Return [X, Y] of the center of cell containing provided text 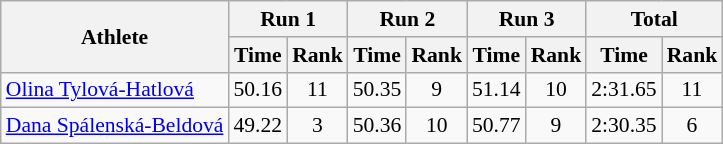
49.22 [258, 126]
Olina Tylová-Hatlová [115, 90]
51.14 [496, 90]
50.36 [378, 126]
50.35 [378, 90]
Run 3 [526, 19]
6 [692, 126]
Run 1 [288, 19]
Dana Spálenská-Beldová [115, 126]
Athlete [115, 36]
50.16 [258, 90]
50.77 [496, 126]
2:30.35 [624, 126]
3 [318, 126]
2:31.65 [624, 90]
Run 2 [408, 19]
Total [654, 19]
